Detect which cell encompasses the target text, then output its (X, Y) center coordinate. 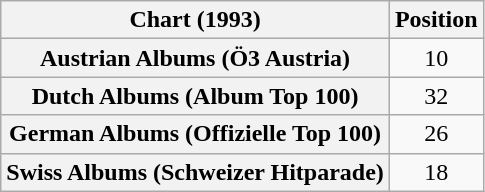
26 (436, 134)
Position (436, 20)
18 (436, 172)
Dutch Albums (Album Top 100) (196, 96)
32 (436, 96)
Austrian Albums (Ö3 Austria) (196, 58)
German Albums (Offizielle Top 100) (196, 134)
10 (436, 58)
Swiss Albums (Schweizer Hitparade) (196, 172)
Chart (1993) (196, 20)
